Identify which cell holds the provided text, then report its [X, Y] central coordinate. 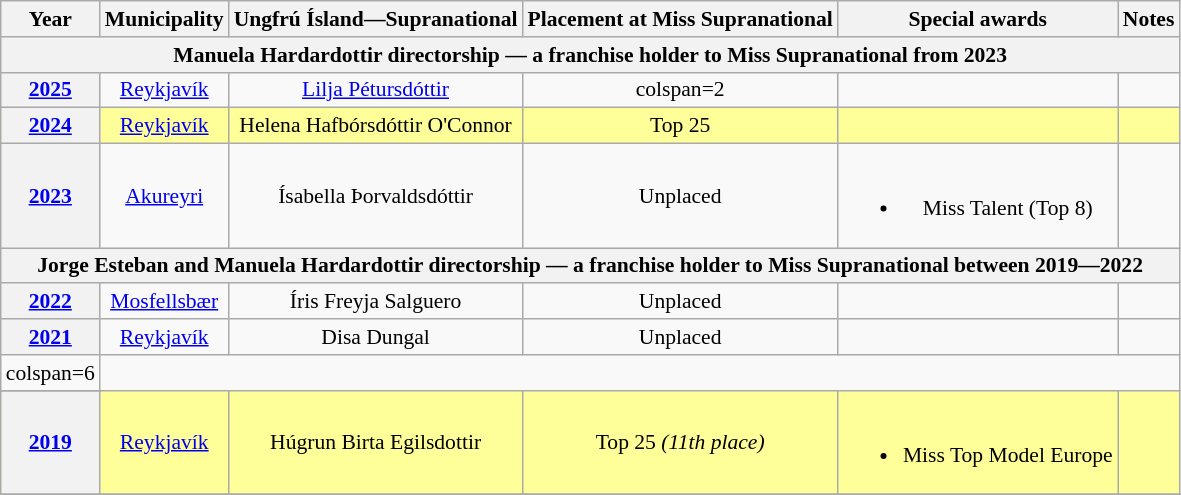
Top 25 [680, 126]
colspan=6 [50, 373]
colspan=2 [680, 90]
Helena Hafbórsdóttir O'Connor [376, 126]
Húgrun Birta Egilsdottir [376, 442]
Lilja Pétursdóttir [376, 90]
Notes [1149, 19]
Placement at Miss Supranational [680, 19]
Miss Top Model Europe [978, 442]
Year [50, 19]
2025 [50, 90]
Top 25 (11th place) [680, 442]
Ísabella Þorvaldsdóttir [376, 196]
Miss Talent (Top 8) [978, 196]
2019 [50, 442]
2023 [50, 196]
Mosfellsbær [164, 302]
2022 [50, 302]
Special awards [978, 19]
Íris Freyja Salguero [376, 302]
2024 [50, 126]
2021 [50, 337]
Akureyri [164, 196]
Manuela Hardardottir directorship — a franchise holder to Miss Supranational from 2023 [590, 55]
Ungfrú Ísland―Supranational [376, 19]
Jorge Esteban and Manuela Hardardottir directorship — a franchise holder to Miss Supranational between 2019―2022 [590, 266]
Disa Dungal [376, 337]
Municipality [164, 19]
